Locate the cell with the specified text and output its (x, y) center coordinate. 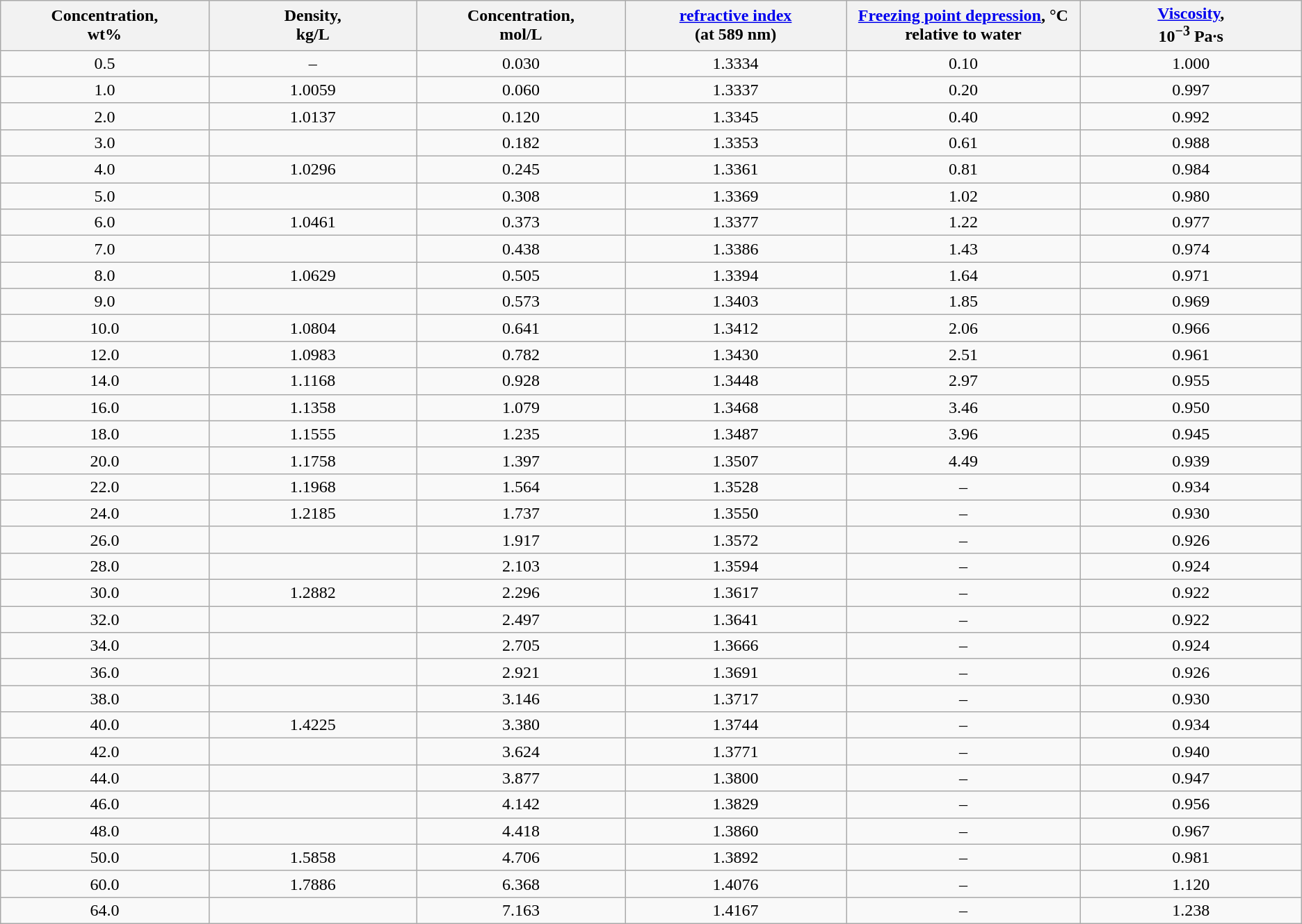
1.120 (1191, 884)
1.4076 (736, 884)
0.945 (1191, 434)
7.0 (104, 249)
0.984 (1191, 170)
0.182 (520, 143)
1.3800 (736, 778)
42.0 (104, 752)
4.49 (964, 460)
4.418 (520, 831)
60.0 (104, 884)
0.981 (1191, 857)
38.0 (104, 699)
1.43 (964, 249)
50.0 (104, 857)
1.238 (1191, 910)
0.373 (520, 222)
34.0 (104, 646)
Viscosity, 10−3 Pa·s (1191, 26)
3.877 (520, 778)
1.0137 (313, 116)
1.0059 (313, 90)
1.564 (520, 487)
44.0 (104, 778)
0.988 (1191, 143)
1.079 (520, 407)
1.3412 (736, 328)
1.22 (964, 222)
0.5 (104, 63)
0.971 (1191, 275)
Density, kg/L (313, 26)
0.782 (520, 355)
3.380 (520, 725)
0.40 (964, 116)
7.163 (520, 910)
0.974 (1191, 249)
0.573 (520, 302)
1.4167 (736, 910)
3.624 (520, 752)
0.961 (1191, 355)
1.3468 (736, 407)
9.0 (104, 302)
2.497 (520, 619)
2.296 (520, 593)
1.3829 (736, 804)
18.0 (104, 434)
1.7886 (313, 884)
0.967 (1191, 831)
1.3617 (736, 593)
2.921 (520, 672)
1.85 (964, 302)
2.97 (964, 381)
1.1758 (313, 460)
1.917 (520, 540)
0.977 (1191, 222)
20.0 (104, 460)
1.1168 (313, 381)
0.81 (964, 170)
0.980 (1191, 196)
1.3691 (736, 672)
0.940 (1191, 752)
40.0 (104, 725)
2.51 (964, 355)
refractive index (at 589 nm) (736, 26)
0.928 (520, 381)
14.0 (104, 381)
0.950 (1191, 407)
26.0 (104, 540)
1.3860 (736, 831)
3.96 (964, 434)
8.0 (104, 275)
1.3403 (736, 302)
2.0 (104, 116)
0.969 (1191, 302)
Concentration, mol/L (520, 26)
0.61 (964, 143)
1.3572 (736, 540)
6.368 (520, 884)
1.3334 (736, 63)
1.0461 (313, 222)
30.0 (104, 593)
1.64 (964, 275)
0.245 (520, 170)
1.3487 (736, 434)
1.3550 (736, 513)
1.0629 (313, 275)
1.3361 (736, 170)
0.505 (520, 275)
28.0 (104, 566)
2.705 (520, 646)
1.3345 (736, 116)
1.397 (520, 460)
0.939 (1191, 460)
1.02 (964, 196)
4.706 (520, 857)
1.2882 (313, 593)
1.3337 (736, 90)
1.1968 (313, 487)
1.3448 (736, 381)
1.3353 (736, 143)
0.030 (520, 63)
1.3386 (736, 249)
3.0 (104, 143)
1.3666 (736, 646)
16.0 (104, 407)
3.146 (520, 699)
1.3430 (736, 355)
48.0 (104, 831)
1.3892 (736, 857)
46.0 (104, 804)
1.000 (1191, 63)
1.3641 (736, 619)
1.5858 (313, 857)
10.0 (104, 328)
2.103 (520, 566)
Freezing point depression, °C relative to water (964, 26)
1.3394 (736, 275)
1.2185 (313, 513)
3.46 (964, 407)
1.0 (104, 90)
1.3507 (736, 460)
0.060 (520, 90)
0.966 (1191, 328)
0.10 (964, 63)
12.0 (104, 355)
1.235 (520, 434)
0.438 (520, 249)
Concentration, wt% (104, 26)
0.20 (964, 90)
1.1358 (313, 407)
1.0296 (313, 170)
0.992 (1191, 116)
5.0 (104, 196)
0.120 (520, 116)
0.308 (520, 196)
1.0804 (313, 328)
64.0 (104, 910)
1.3528 (736, 487)
36.0 (104, 672)
1.1555 (313, 434)
2.06 (964, 328)
1.3377 (736, 222)
6.0 (104, 222)
1.737 (520, 513)
22.0 (104, 487)
4.0 (104, 170)
1.4225 (313, 725)
4.142 (520, 804)
1.3771 (736, 752)
1.3369 (736, 196)
0.947 (1191, 778)
1.3744 (736, 725)
0.997 (1191, 90)
0.955 (1191, 381)
0.641 (520, 328)
32.0 (104, 619)
1.0983 (313, 355)
1.3594 (736, 566)
1.3717 (736, 699)
0.956 (1191, 804)
24.0 (104, 513)
